Output the [x, y] coordinate of the center of the cell containing the given text.  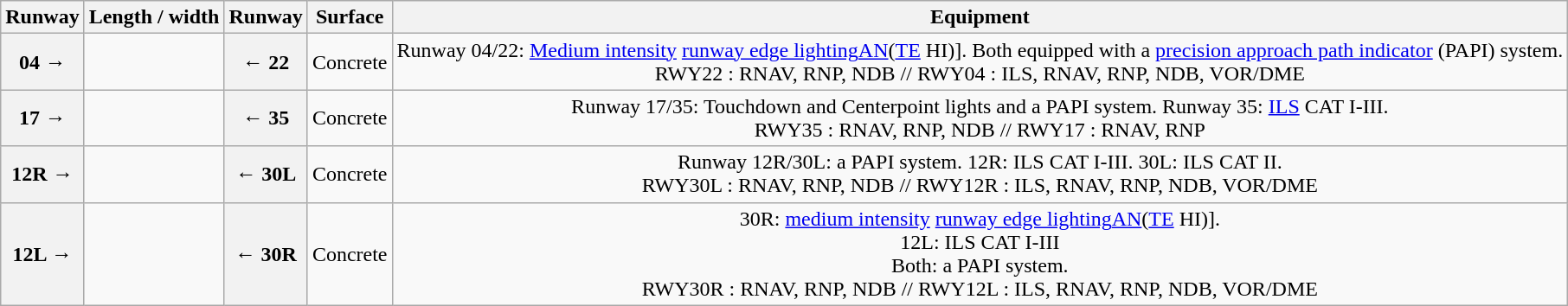
Length / width [154, 17]
Runway 17/35: Touchdown and Centerpoint lights and a PAPI system. Runway 35: ILS CAT I-III.RWY35 : RNAV, RNP, NDB // RWY17 : RNAV, RNP [980, 118]
Surface [350, 17]
← 22 [266, 62]
04 → [42, 62]
12L → [42, 254]
Equipment [980, 17]
17 → [42, 118]
← 35 [266, 118]
12R → [42, 175]
← 30L [266, 175]
Runway 12R/30L: a PAPI system. 12R: ILS CAT I-III. 30L: ILS CAT II.RWY30L : RNAV, RNP, NDB // RWY12R : ILS, RNAV, RNP, NDB, VOR/DME [980, 175]
← 30R [266, 254]
